Output the [X, Y] coordinate of the center of the cell containing the given text.  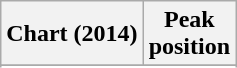
Peak position [189, 34]
Chart (2014) [72, 34]
